Provide the [X, Y] coordinate of the cell's center where the given text is located.  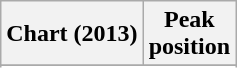
Chart (2013) [72, 34]
Peakposition [189, 34]
